Pinpoint the cell where the given text exists, returning its (X, Y) midpoint coordinate. 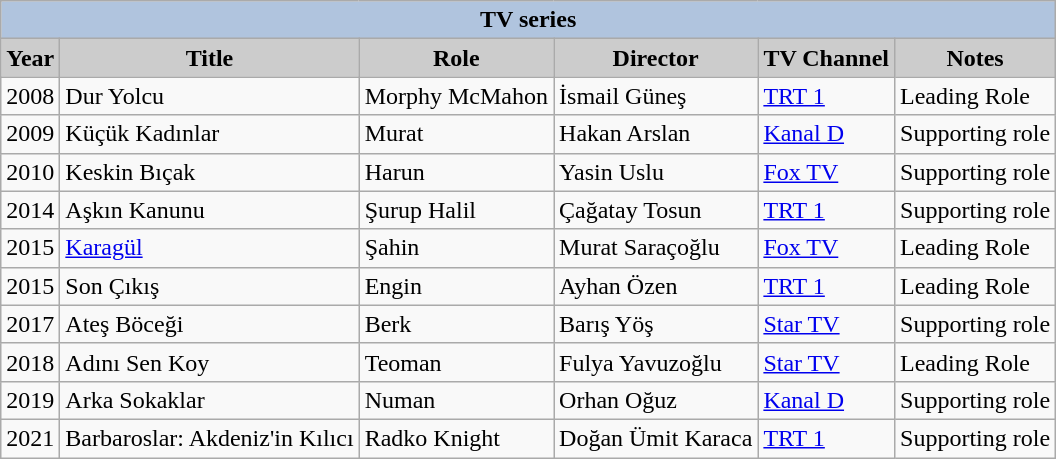
Barbaroslar: Akdeniz'in Kılıcı (210, 438)
Notes (976, 58)
2021 (30, 438)
Küçük Kadınlar (210, 134)
TV Channel (826, 58)
Çağatay Tosun (656, 210)
2019 (30, 400)
Morphy McMahon (456, 96)
Keskin Bıçak (210, 172)
Şahin (456, 248)
Murat Saraçoğlu (656, 248)
Murat (456, 134)
2009 (30, 134)
Radko Knight (456, 438)
Berk (456, 324)
2008 (30, 96)
Fulya Yavuzoğlu (656, 362)
2018 (30, 362)
2014 (30, 210)
Yasin Uslu (656, 172)
Director (656, 58)
Engin (456, 286)
İsmail Güneş (656, 96)
Hakan Arslan (656, 134)
Karagül (210, 248)
2010 (30, 172)
Teoman (456, 362)
Orhan Oğuz (656, 400)
Harun (456, 172)
Year (30, 58)
Title (210, 58)
Aşkın Kanunu (210, 210)
Role (456, 58)
Son Çıkış (210, 286)
Ayhan Özen (656, 286)
Doğan Ümit Karaca (656, 438)
TV series (528, 20)
Numan (456, 400)
Ateş Böceği (210, 324)
Arka Sokaklar (210, 400)
2017 (30, 324)
Şurup Halil (456, 210)
Dur Yolcu (210, 96)
Barış Yöş (656, 324)
Adını Sen Koy (210, 362)
